From the cell containing the given text, extract its center point as (x, y) coordinate. 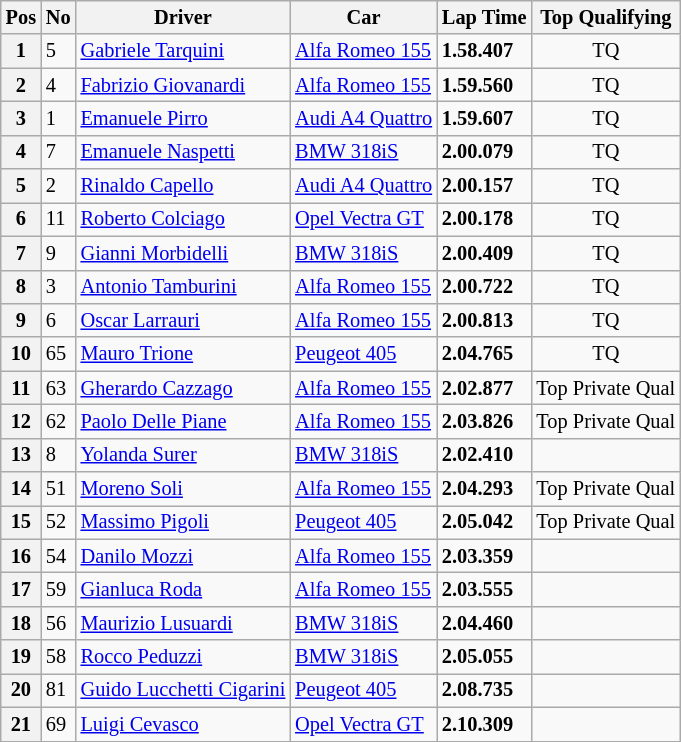
Antonio Tamburini (184, 287)
Emanuele Naspetti (184, 152)
13 (21, 455)
1.59.560 (484, 85)
Fabrizio Giovanardi (184, 85)
2.00.157 (484, 186)
Gianni Morbidelli (184, 253)
Roberto Colciago (184, 219)
16 (21, 556)
21 (21, 724)
Gabriele Tarquini (184, 51)
Top Qualifying (606, 17)
2.08.735 (484, 690)
Danilo Mozzi (184, 556)
56 (58, 623)
Driver (184, 17)
2.02.877 (484, 388)
12 (21, 421)
2.04.765 (484, 354)
59 (58, 589)
Massimo Pigoli (184, 522)
Car (364, 17)
15 (21, 522)
Pos (21, 17)
Lap Time (484, 17)
2.03.359 (484, 556)
58 (58, 657)
14 (21, 489)
18 (21, 623)
2.03.555 (484, 589)
Yolanda Surer (184, 455)
Luigi Cevasco (184, 724)
Mauro Trione (184, 354)
2.05.042 (484, 522)
2.00.079 (484, 152)
2.00.722 (484, 287)
Maurizio Lusuardi (184, 623)
1.58.407 (484, 51)
10 (21, 354)
1.59.607 (484, 118)
2.04.293 (484, 489)
2.03.826 (484, 421)
Emanuele Pirro (184, 118)
62 (58, 421)
51 (58, 489)
Oscar Larrauri (184, 320)
65 (58, 354)
2.10.309 (484, 724)
20 (21, 690)
No (58, 17)
2.00.813 (484, 320)
Paolo Delle Piane (184, 421)
Rinaldo Capello (184, 186)
17 (21, 589)
81 (58, 690)
54 (58, 556)
Guido Lucchetti Cigarini (184, 690)
2.05.055 (484, 657)
Gherardo Cazzago (184, 388)
69 (58, 724)
Gianluca Roda (184, 589)
2.02.410 (484, 455)
2.04.460 (484, 623)
19 (21, 657)
Rocco Peduzzi (184, 657)
63 (58, 388)
Moreno Soli (184, 489)
2.00.178 (484, 219)
2.00.409 (484, 253)
52 (58, 522)
